Locate the cell with the specified text and output its (x, y) center coordinate. 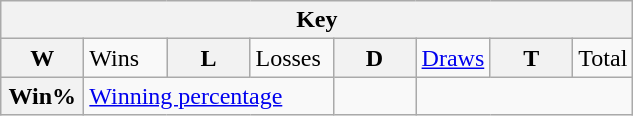
D (374, 58)
Key (317, 20)
W (42, 58)
T (532, 58)
Total (603, 58)
L (208, 58)
Win% (42, 96)
Losses (292, 58)
Wins (126, 58)
Winning percentage (208, 96)
Draws (453, 58)
